Locate the cell with the specified text and output its (x, y) center coordinate. 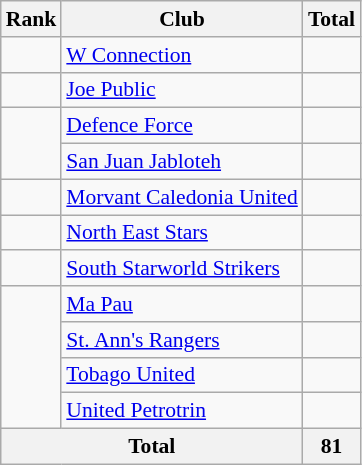
North East Stars (182, 233)
Rank (32, 19)
81 (332, 447)
Defence Force (182, 126)
San Juan Jabloteh (182, 162)
Tobago United (182, 375)
W Connection (182, 55)
Ma Pau (182, 304)
St. Ann's Rangers (182, 340)
United Petrotrin (182, 411)
Morvant Caledonia United (182, 197)
South Starworld Strikers (182, 269)
Club (182, 19)
Joe Public (182, 90)
